Extract the (X, Y) coordinate from the center of the cell holding the provided text.  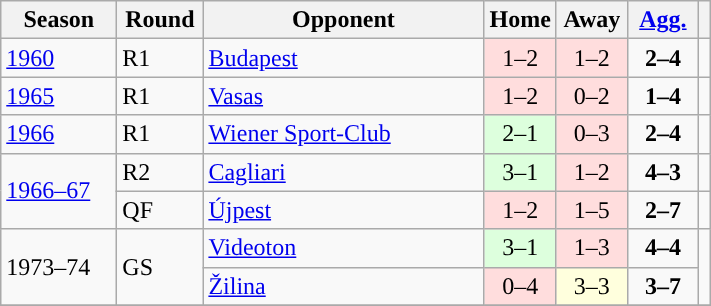
1–4 (662, 96)
1–3 (592, 248)
GS (160, 267)
1965 (59, 96)
QF (160, 210)
Home (520, 20)
1966 (59, 134)
0–2 (592, 96)
Budapest (344, 58)
Away (592, 20)
Opponent (344, 20)
0–4 (520, 286)
1966–67 (59, 191)
2–1 (520, 134)
R2 (160, 172)
1973–74 (59, 267)
Videoton (344, 248)
4–3 (662, 172)
Round (160, 20)
1–5 (592, 210)
1960 (59, 58)
Vasas (344, 96)
3–3 (592, 286)
2–7 (662, 210)
4–4 (662, 248)
Wiener Sport-Club (344, 134)
Season (59, 20)
Agg. (662, 20)
0–3 (592, 134)
Újpest (344, 210)
Cagliari (344, 172)
3–7 (662, 286)
Žilina (344, 286)
